From the cell containing the given text, extract its center point as (x, y) coordinate. 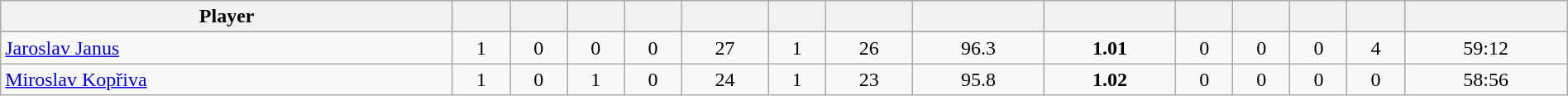
58:56 (1485, 79)
59:12 (1485, 48)
1.02 (1110, 79)
27 (724, 48)
1.01 (1110, 48)
Player (227, 17)
Miroslav Kopřiva (227, 79)
96.3 (978, 48)
95.8 (978, 79)
23 (868, 79)
24 (724, 79)
26 (868, 48)
4 (1376, 48)
Jaroslav Janus (227, 48)
